Provide the [X, Y] coordinate of the cell's center where the given text is located.  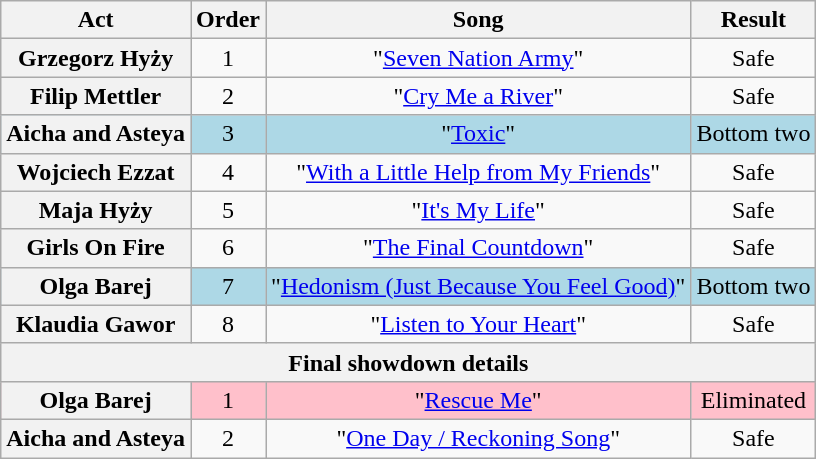
Act [96, 20]
Song [478, 20]
"The Final Countdown" [478, 248]
6 [228, 248]
"Cry Me a River" [478, 96]
Result [754, 20]
5 [228, 210]
"Toxic" [478, 134]
"Hedonism (Just Because You Feel Good)" [478, 286]
Order [228, 20]
"With a Little Help from My Friends" [478, 172]
"One Day / Reckoning Song" [478, 438]
"It's My Life" [478, 210]
Grzegorz Hyży [96, 58]
4 [228, 172]
Final showdown details [408, 362]
Girls On Fire [96, 248]
7 [228, 286]
Filip Mettler [96, 96]
8 [228, 324]
3 [228, 134]
Maja Hyży [96, 210]
"Rescue Me" [478, 400]
Eliminated [754, 400]
"Listen to Your Heart" [478, 324]
"Seven Nation Army" [478, 58]
Klaudia Gawor [96, 324]
Wojciech Ezzat [96, 172]
